Search for the cell housing the specified text and yield its [x, y] center coordinate. 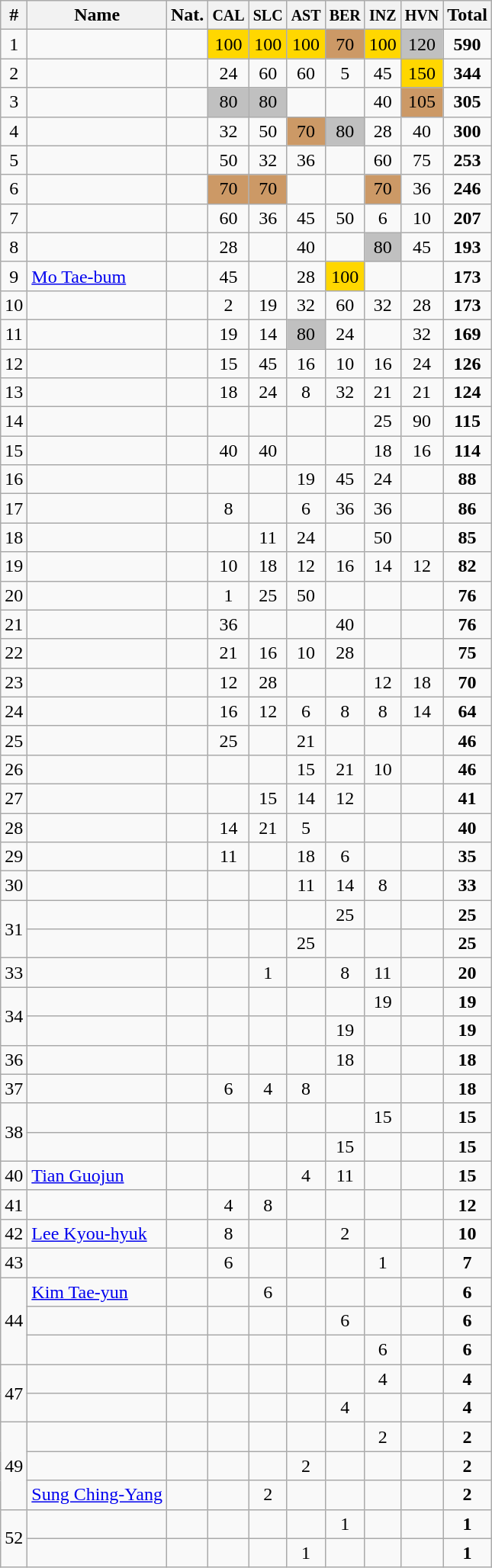
3 [14, 102]
44 [14, 1321]
105 [422, 102]
126 [468, 364]
22 [14, 653]
# [14, 15]
23 [14, 682]
34 [14, 1016]
120 [422, 44]
85 [468, 537]
150 [422, 73]
64 [468, 711]
246 [468, 189]
49 [14, 1466]
124 [468, 393]
27 [14, 798]
INZ [383, 15]
253 [468, 160]
SLC [268, 15]
88 [468, 479]
CAL [229, 15]
31 [14, 929]
43 [14, 1262]
90 [422, 422]
Total [468, 15]
Sung Ching-Yang [98, 1495]
115 [468, 422]
Tian Guojun [98, 1175]
207 [468, 218]
47 [14, 1393]
42 [14, 1233]
305 [468, 102]
300 [468, 131]
114 [468, 451]
AST [306, 15]
38 [14, 1132]
Nat. [187, 15]
82 [468, 566]
Name [98, 15]
Kim Tae-yun [98, 1292]
35 [468, 857]
13 [14, 393]
37 [14, 1089]
HVN [422, 15]
17 [14, 508]
Mo Tae-bum [98, 276]
9 [14, 276]
193 [468, 247]
86 [468, 508]
26 [14, 769]
169 [468, 334]
29 [14, 857]
52 [14, 1538]
590 [468, 44]
Lee Kyou-hyuk [98, 1233]
BER [345, 15]
344 [468, 73]
30 [14, 886]
